Determine the [X, Y] coordinate at the center of the cell enclosing the given text.  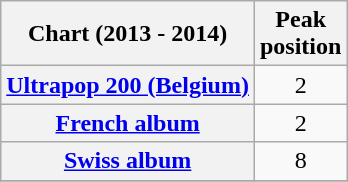
Ultrapop 200 (Belgium) [128, 85]
Swiss album [128, 161]
French album [128, 123]
Peakposition [300, 34]
8 [300, 161]
Chart (2013 - 2014) [128, 34]
